Locate the cell with the specified text and output its [x, y] center coordinate. 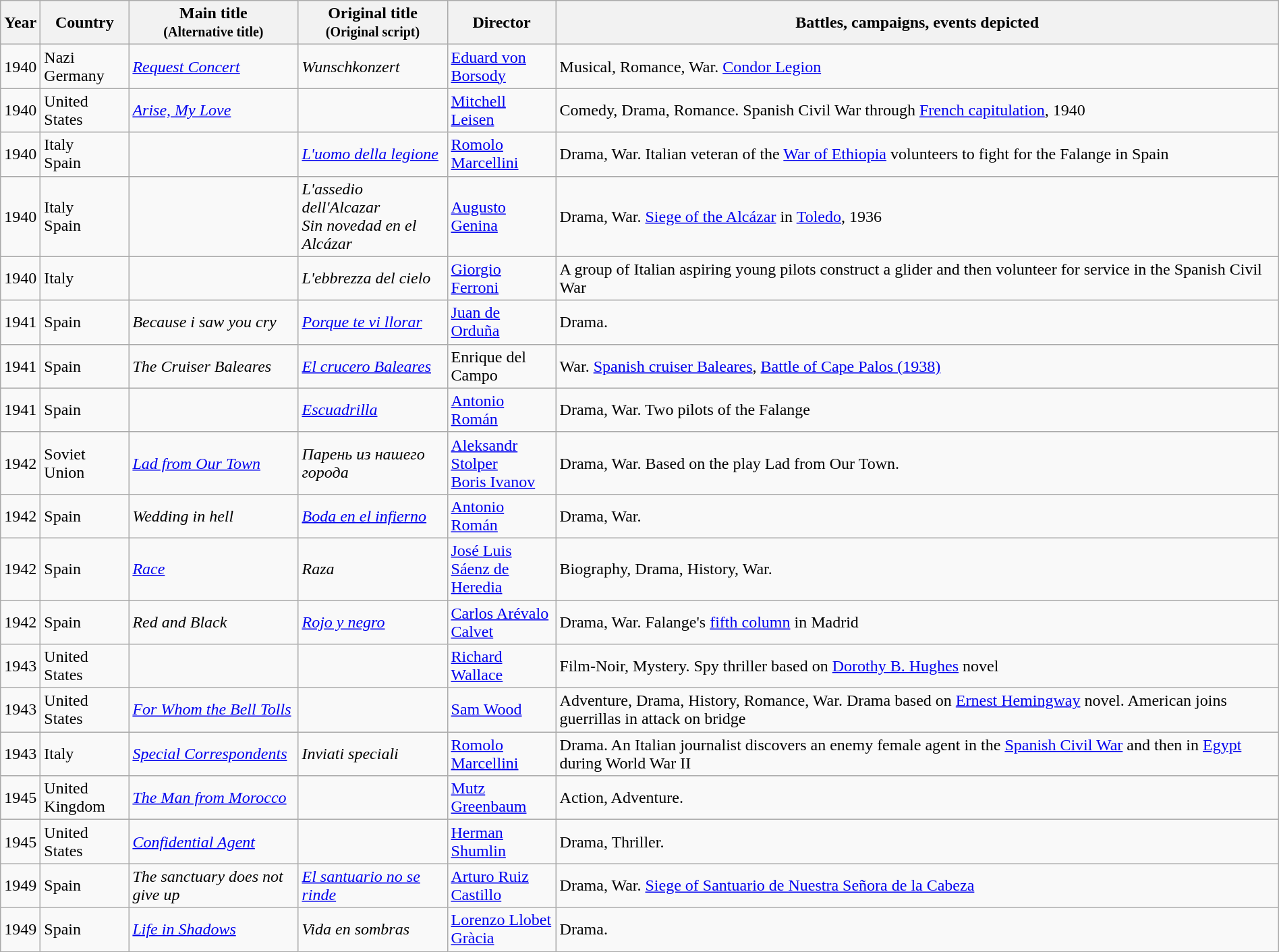
Comedy, Drama, Romance. Spanish Civil War through French capitulation, 1940 [917, 111]
Drama, War. Two pilots of the Falange [917, 410]
Lad from Our Town [213, 463]
Drama, War. Italian veteran of the War of Ethiopia volunteers to fight for the Falange in Spain [917, 154]
Raza [372, 569]
Rojo y negro [372, 622]
Life in Shadows [213, 930]
José Luis Sáenz de Heredia [502, 569]
Action, Adventure. [917, 797]
Main title(Alternative title) [213, 23]
El crucero Baleares [372, 366]
Arise, My Love [213, 111]
Soviet Union [85, 463]
Herman Shumlin [502, 842]
Drama, War. Based on the play Lad from Our Town. [917, 463]
War. Spanish cruiser Baleares, Battle of Cape Palos (1938) [917, 366]
El santuario no se rinde [372, 885]
Carlos Arévalo Calvet [502, 622]
The Man from Morocco [213, 797]
Drama, Thriller. [917, 842]
Red and Black [213, 622]
Augusto Genina [502, 216]
Musical, Romance, War. Condor Legion [917, 66]
Adventure, Drama, History, Romance, War. Drama based on Ernest Hemingway novel. American joins guerrillas in attack on bridge [917, 710]
Battles, campaigns, events depicted [917, 23]
Drama, War. Siege of Santuario de Nuestra Señora de la Cabeza [917, 885]
L'assedio dell'AlcazarSin novedad en el Alcázar [372, 216]
Confidential Agent [213, 842]
Request Concert [213, 66]
Special Correspondents [213, 754]
Aleksandr StolperBoris Ivanov [502, 463]
Escuadrilla [372, 410]
Mutz Greenbaum [502, 797]
Drama, War. Falange's fifth column in Madrid [917, 622]
Arturo Ruiz Castillo [502, 885]
The Cruiser Baleares [213, 366]
Country [85, 23]
Juan de Orduña [502, 323]
Race [213, 569]
Mitchell Leisen [502, 111]
Sam Wood [502, 710]
Director [502, 23]
Nazi Germany [85, 66]
L'ebbrezza del cielo [372, 278]
Biography, Drama, History, War. [917, 569]
The sanctuary does not give up [213, 885]
Eduard von Borsody [502, 66]
Porque te vi llorar [372, 323]
A group of Italian aspiring young pilots construct a glider and then volunteer for service in the Spanish Civil War [917, 278]
Film-Noir, Mystery. Spy thriller based on Dorothy B. Hughes novel [917, 667]
Drama. An Italian journalist discovers an enemy female agent in the Spanish Civil War and then in Egypt during World War II [917, 754]
L'uomo della legione [372, 154]
Richard Wallace [502, 667]
Enrique del Campo [502, 366]
Because i saw you cry [213, 323]
Парень из нашего города [372, 463]
Inviati speciali [372, 754]
United Kingdom [85, 797]
Boda en el infierno [372, 515]
Drama, War. Siege of the Alcázar in Toledo, 1936 [917, 216]
Lorenzo Llobet Gràcia [502, 930]
Year [20, 23]
Wunschkonzert [372, 66]
Vida en sombras [372, 930]
Giorgio Ferroni [502, 278]
Original title(Original script) [372, 23]
Drama, War. [917, 515]
Wedding in hell [213, 515]
For Whom the Bell Tolls [213, 710]
